Find where the given text appears and provide that cell's center as [X, Y] coordinate. 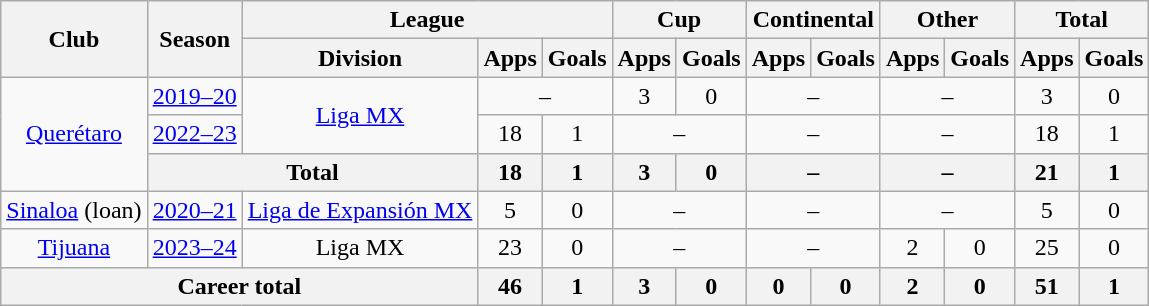
Continental [813, 20]
46 [510, 286]
Club [74, 39]
Querétaro [74, 134]
Liga de Expansión MX [360, 210]
2020–21 [194, 210]
25 [1047, 248]
Sinaloa (loan) [74, 210]
23 [510, 248]
League [427, 20]
51 [1047, 286]
Season [194, 39]
2023–24 [194, 248]
Cup [679, 20]
2019–20 [194, 96]
21 [1047, 172]
Career total [240, 286]
2022–23 [194, 134]
Division [360, 58]
Tijuana [74, 248]
Other [947, 20]
